Capture the cell that displays the provided text and extract its (x, y) central coordinate. 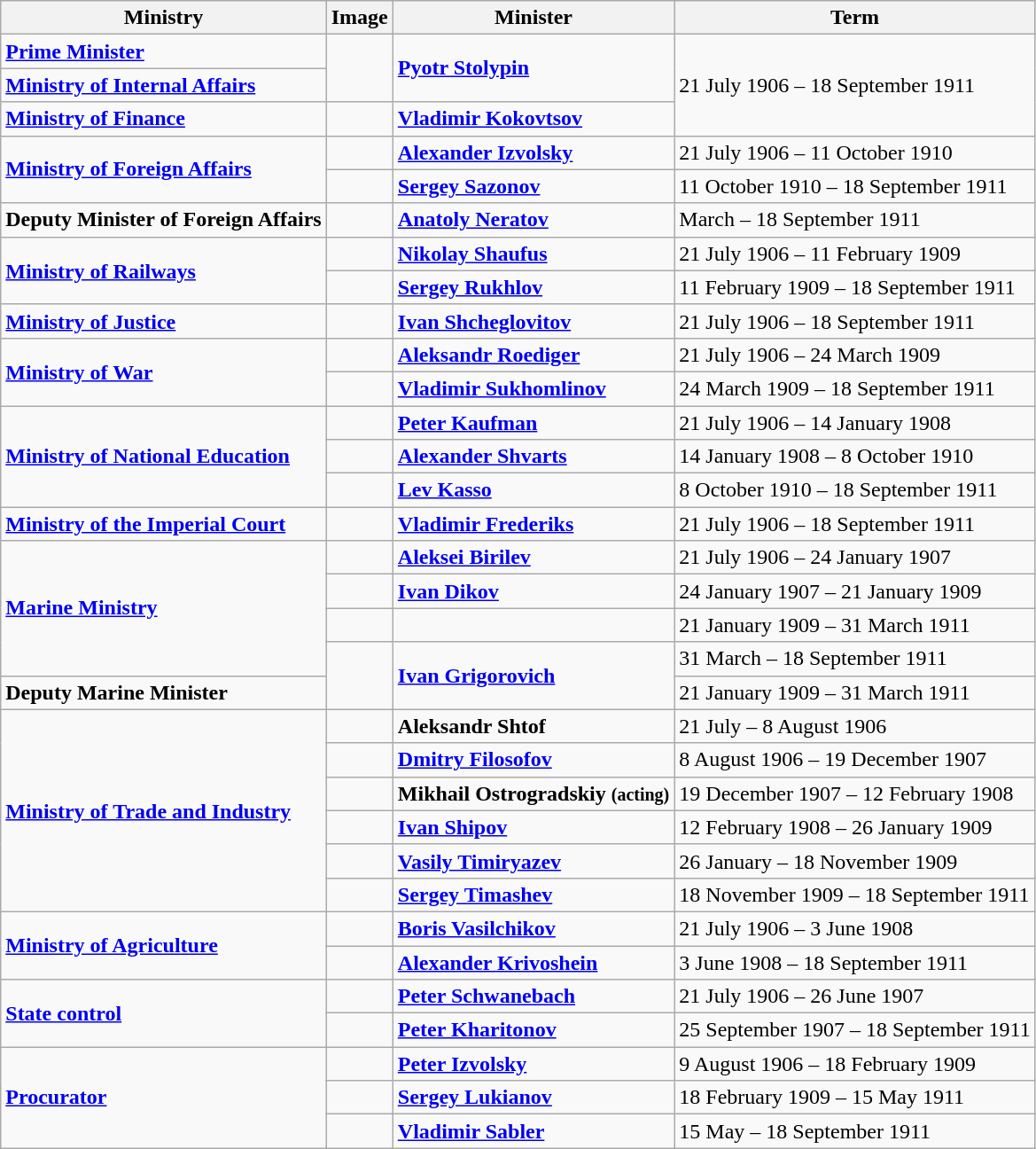
24 January 1907 – 21 January 1909 (854, 591)
Aleksandr Shtof (534, 726)
26 January – 18 November 1909 (854, 861)
15 May – 18 September 1911 (854, 1131)
Vladimir Kokovtsov (534, 119)
Pyotr Stolypin (534, 68)
Nikolay Shaufus (534, 254)
Sergey Timashev (534, 895)
24 March 1909 – 18 September 1911 (854, 388)
25 September 1907 – 18 September 1911 (854, 1030)
Term (854, 18)
21 July 1906 – 3 June 1908 (854, 928)
8 October 1910 – 18 September 1911 (854, 490)
21 July 1906 – 24 March 1909 (854, 355)
Alexander Izvolsky (534, 152)
Minister (534, 18)
Aleksei Birilev (534, 558)
Peter Izvolsky (534, 1064)
Ivan Dikov (534, 591)
Peter Kaufman (534, 423)
State control (163, 1013)
21 July 1906 – 14 January 1908 (854, 423)
21 July 1906 – 24 January 1907 (854, 558)
Ministry of the Imperial Court (163, 524)
31 March – 18 September 1911 (854, 659)
Ministry of War (163, 371)
Ministry of National Education (163, 457)
Ministry of Internal Affairs (163, 85)
Image (360, 18)
Aleksandr Roediger (534, 355)
Ministry of Foreign Affairs (163, 169)
21 July – 8 August 1906 (854, 726)
Dmitry Filosofov (534, 760)
Deputy Marine Minister (163, 692)
Vasily Timiryazev (534, 861)
Ministry of Agriculture (163, 945)
Ministry of Justice (163, 321)
Vladimir Frederiks (534, 524)
March – 18 September 1911 (854, 220)
Anatoly Neratov (534, 220)
Marine Ministry (163, 608)
Peter Schwanebach (534, 997)
14 January 1908 – 8 October 1910 (854, 457)
3 June 1908 – 18 September 1911 (854, 962)
Sergey Sazonov (534, 186)
Ivan Grigorovich (534, 676)
Prime Minister (163, 51)
Ministry of Finance (163, 119)
21 July 1906 – 26 June 1907 (854, 997)
Lev Kasso (534, 490)
Boris Vasilchikov (534, 928)
Procurator (163, 1098)
Ivan Shipov (534, 827)
11 October 1910 – 18 September 1911 (854, 186)
21 July 1906 – 11 February 1909 (854, 254)
Sergey Rukhlov (534, 287)
Alexander Shvarts (534, 457)
Ministry of Railways (163, 270)
9 August 1906 – 18 February 1909 (854, 1064)
18 February 1909 – 15 May 1911 (854, 1098)
Peter Kharitonov (534, 1030)
Vladimir Sukhomlinov (534, 388)
21 July 1906 – 11 October 1910 (854, 152)
Sergey Lukianov (534, 1098)
Ivan Shcheglovitov (534, 321)
Alexander Krivoshein (534, 962)
18 November 1909 – 18 September 1911 (854, 895)
11 February 1909 – 18 September 1911 (854, 287)
Vladimir Sabler (534, 1131)
Ministry of Trade and Industry (163, 810)
Mikhail Ostrogradskiy (acting) (534, 793)
Deputy Minister of Foreign Affairs (163, 220)
19 December 1907 – 12 February 1908 (854, 793)
Ministry (163, 18)
12 February 1908 – 26 January 1909 (854, 827)
8 August 1906 – 19 December 1907 (854, 760)
